Output the [x, y] coordinate of the center of the cell containing the given text.  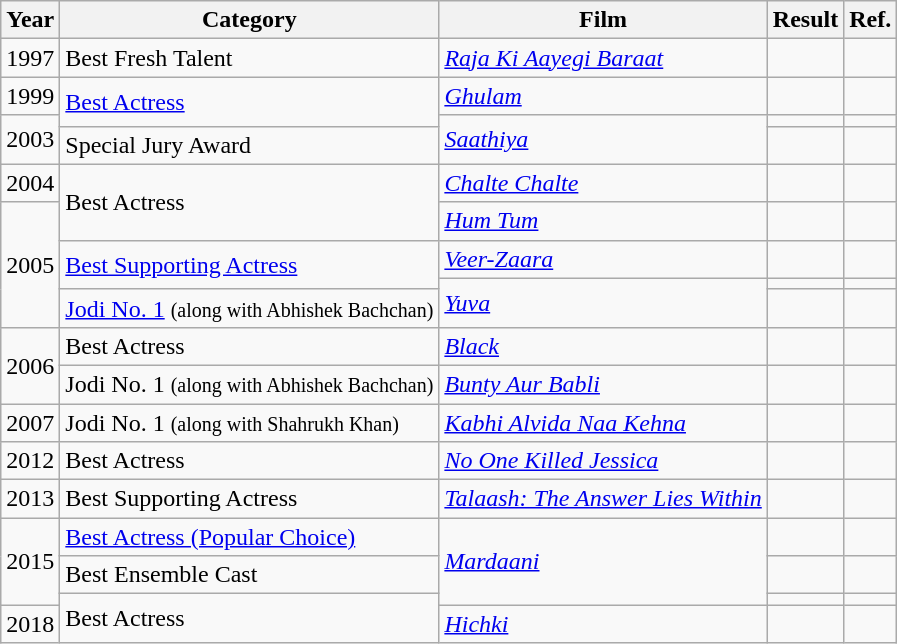
Talaash: The Answer Lies Within [603, 499]
2007 [30, 423]
1999 [30, 96]
2015 [30, 562]
Bunty Aur Babli [603, 384]
2018 [30, 624]
Year [30, 20]
Ghulam [603, 96]
2003 [30, 140]
Mardaani [603, 562]
Best Ensemble Cast [250, 575]
1997 [30, 58]
Best Actress (Popular Choice) [250, 537]
Black [603, 346]
Hum Tum [603, 221]
2013 [30, 499]
Raja Ki Aayegi Baraat [603, 58]
Result [805, 20]
Best Fresh Talent [250, 58]
Jodi No. 1 (along with Shahrukh Khan) [250, 423]
2005 [30, 264]
Category [250, 20]
No One Killed Jessica [603, 461]
2012 [30, 461]
Saathiya [603, 140]
Film [603, 20]
Special Jury Award [250, 145]
Yuva [603, 302]
Hichki [603, 624]
Ref. [870, 20]
Veer-Zaara [603, 259]
Chalte Chalte [603, 183]
2006 [30, 365]
2004 [30, 183]
Kabhi Alvida Naa Kehna [603, 423]
